Return [x, y] of the center of cell containing provided text 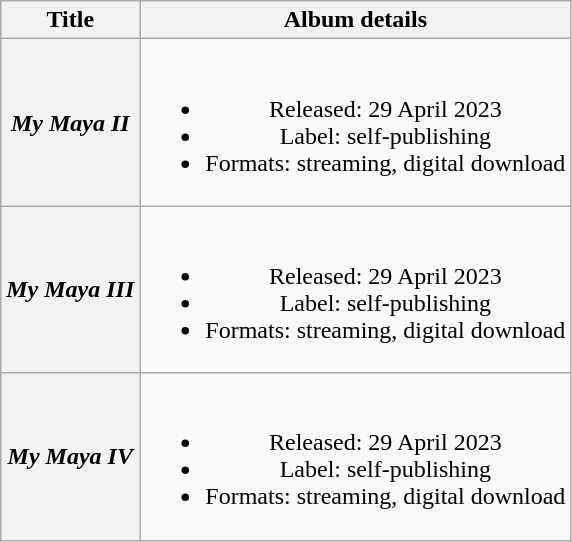
My Maya IV [70, 456]
My Maya III [70, 290]
Album details [356, 20]
Title [70, 20]
My Maya II [70, 122]
